Find where the given text appears and provide that cell's center as (X, Y) coordinate. 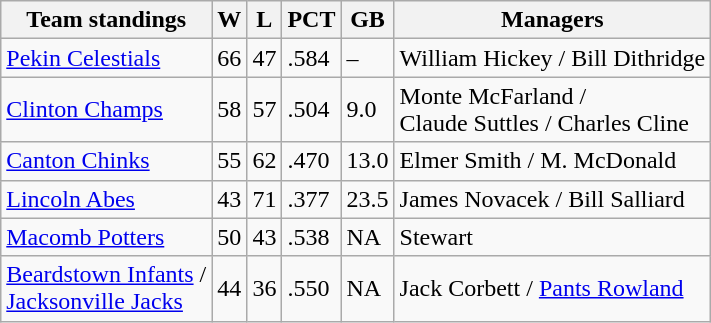
Monte McFarland / Claude Suttles / Charles Cline (552, 110)
Lincoln Abes (106, 199)
9.0 (368, 110)
50 (230, 237)
Managers (552, 20)
.584 (312, 58)
Pekin Celestials (106, 58)
Clinton Champs (106, 110)
Macomb Potters (106, 237)
62 (264, 161)
GB (368, 20)
L (264, 20)
Beardstown Infants /Jacksonville Jacks (106, 288)
.470 (312, 161)
Jack Corbett / Pants Rowland (552, 288)
Canton Chinks (106, 161)
36 (264, 288)
.538 (312, 237)
44 (230, 288)
Elmer Smith / M. McDonald (552, 161)
57 (264, 110)
47 (264, 58)
58 (230, 110)
.377 (312, 199)
PCT (312, 20)
13.0 (368, 161)
71 (264, 199)
James Novacek / Bill Salliard (552, 199)
66 (230, 58)
Stewart (552, 237)
William Hickey / Bill Dithridge (552, 58)
23.5 (368, 199)
.504 (312, 110)
Team standings (106, 20)
.550 (312, 288)
W (230, 20)
– (368, 58)
55 (230, 161)
